Extract the [X, Y] coordinate from the center of the cell holding the provided text.  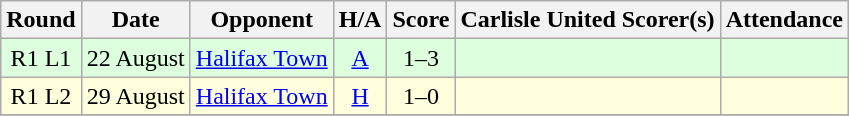
R1 L1 [41, 58]
R1 L2 [41, 96]
A [360, 58]
22 August [136, 58]
1–3 [421, 58]
1–0 [421, 96]
Carlisle United Scorer(s) [588, 20]
29 August [136, 96]
Opponent [262, 20]
H/A [360, 20]
Attendance [784, 20]
Date [136, 20]
Score [421, 20]
Round [41, 20]
H [360, 96]
